For the text-containing cell, return its midpoint in [X, Y] coordinate format. 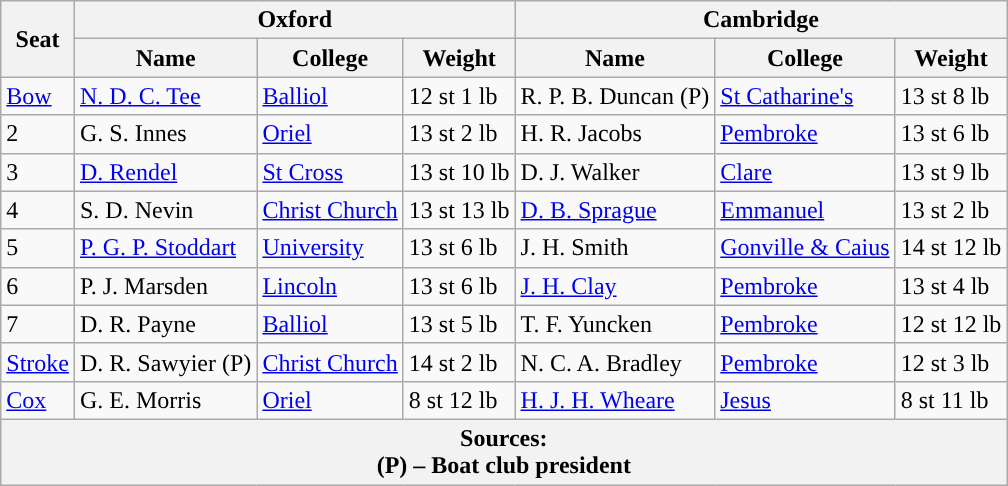
Cambridge [761, 20]
13 st 4 lb [951, 286]
G. E. Morris [165, 400]
D. Rendel [165, 172]
13 st 8 lb [951, 96]
H. R. Jacobs [615, 134]
2 [38, 134]
D. J. Walker [615, 172]
7 [38, 324]
12 st 12 lb [951, 324]
12 st 3 lb [951, 362]
N. C. A. Bradley [615, 362]
13 st 5 lb [459, 324]
T. F. Yuncken [615, 324]
Clare [805, 172]
J. H. Smith [615, 248]
13 st 13 lb [459, 210]
13 st 10 lb [459, 172]
J. H. Clay [615, 286]
University [330, 248]
Gonville & Caius [805, 248]
Oxford [294, 20]
8 st 12 lb [459, 400]
H. J. H. Wheare [615, 400]
Emmanuel [805, 210]
4 [38, 210]
14 st 12 lb [951, 248]
Bow [38, 96]
6 [38, 286]
R. P. B. Duncan (P) [615, 96]
St Cross [330, 172]
Jesus [805, 400]
D. R. Payne [165, 324]
Sources:(P) – Boat club president [504, 452]
N. D. C. Tee [165, 96]
G. S. Innes [165, 134]
St Catharine's [805, 96]
Cox [38, 400]
13 st 9 lb [951, 172]
D. B. Sprague [615, 210]
Seat [38, 39]
P. J. Marsden [165, 286]
Stroke [38, 362]
D. R. Sawyier (P) [165, 362]
14 st 2 lb [459, 362]
P. G. P. Stoddart [165, 248]
12 st 1 lb [459, 96]
5 [38, 248]
8 st 11 lb [951, 400]
S. D. Nevin [165, 210]
3 [38, 172]
Lincoln [330, 286]
